Locate the cell with the specified text and output its (X, Y) center coordinate. 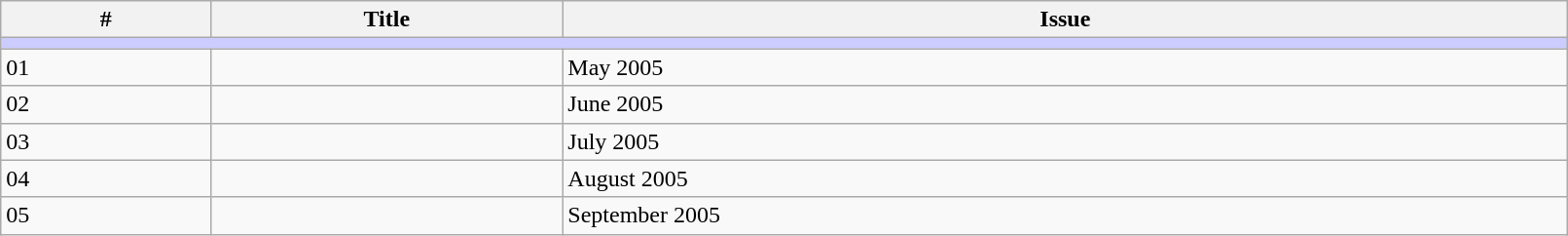
# (106, 20)
01 (106, 67)
02 (106, 104)
July 2005 (1065, 141)
05 (106, 216)
August 2005 (1065, 178)
03 (106, 141)
Title (387, 20)
September 2005 (1065, 216)
June 2005 (1065, 104)
04 (106, 178)
Issue (1065, 20)
May 2005 (1065, 67)
